Search for the cell housing the specified text and yield its [X, Y] center coordinate. 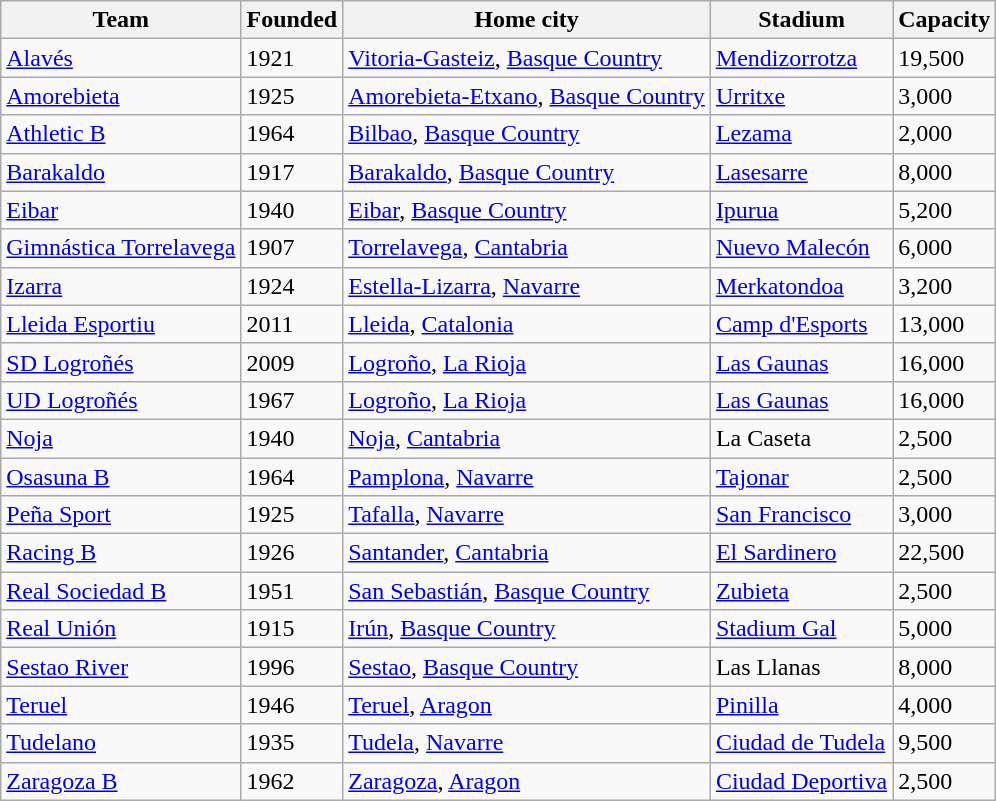
Peña Sport [121, 515]
1921 [292, 58]
SD Logroñés [121, 362]
1951 [292, 591]
Capacity [944, 20]
Teruel, Aragon [527, 705]
Torrelavega, Cantabria [527, 248]
Stadium [801, 20]
6,000 [944, 248]
Zaragoza B [121, 781]
Izarra [121, 286]
Amorebieta [121, 96]
Racing B [121, 553]
Tudela, Navarre [527, 743]
1915 [292, 629]
Tajonar [801, 477]
Lasesarre [801, 172]
Camp d'Esports [801, 324]
Noja [121, 438]
Tafalla, Navarre [527, 515]
Sestao, Basque Country [527, 667]
San Sebastián, Basque Country [527, 591]
Noja, Cantabria [527, 438]
Home city [527, 20]
1935 [292, 743]
Teruel [121, 705]
Ciudad Deportiva [801, 781]
3,200 [944, 286]
Barakaldo [121, 172]
Las Llanas [801, 667]
Stadium Gal [801, 629]
Zaragoza, Aragon [527, 781]
Santander, Cantabria [527, 553]
Zubieta [801, 591]
Merkatondoa [801, 286]
1996 [292, 667]
4,000 [944, 705]
San Francisco [801, 515]
La Caseta [801, 438]
22,500 [944, 553]
Bilbao, Basque Country [527, 134]
Pinilla [801, 705]
Real Unión [121, 629]
Eibar [121, 210]
Lezama [801, 134]
1907 [292, 248]
1924 [292, 286]
Irún, Basque Country [527, 629]
5,200 [944, 210]
Osasuna B [121, 477]
Amorebieta-Etxano, Basque Country [527, 96]
1962 [292, 781]
1926 [292, 553]
Barakaldo, Basque Country [527, 172]
Team [121, 20]
Alavés [121, 58]
Mendizorrotza [801, 58]
19,500 [944, 58]
Estella-Lizarra, Navarre [527, 286]
Lleida Esportiu [121, 324]
Pamplona, Navarre [527, 477]
Eibar, Basque Country [527, 210]
2009 [292, 362]
1946 [292, 705]
Nuevo Malecón [801, 248]
13,000 [944, 324]
9,500 [944, 743]
Sestao River [121, 667]
Gimnástica Torrelavega [121, 248]
1917 [292, 172]
1967 [292, 400]
Ipurua [801, 210]
Vitoria-Gasteiz, Basque Country [527, 58]
Urritxe [801, 96]
2011 [292, 324]
Ciudad de Tudela [801, 743]
Tudelano [121, 743]
2,000 [944, 134]
5,000 [944, 629]
Athletic B [121, 134]
El Sardinero [801, 553]
UD Logroñés [121, 400]
Real Sociedad B [121, 591]
Founded [292, 20]
Lleida, Catalonia [527, 324]
